Find where the given text appears and provide that cell's center as [X, Y] coordinate. 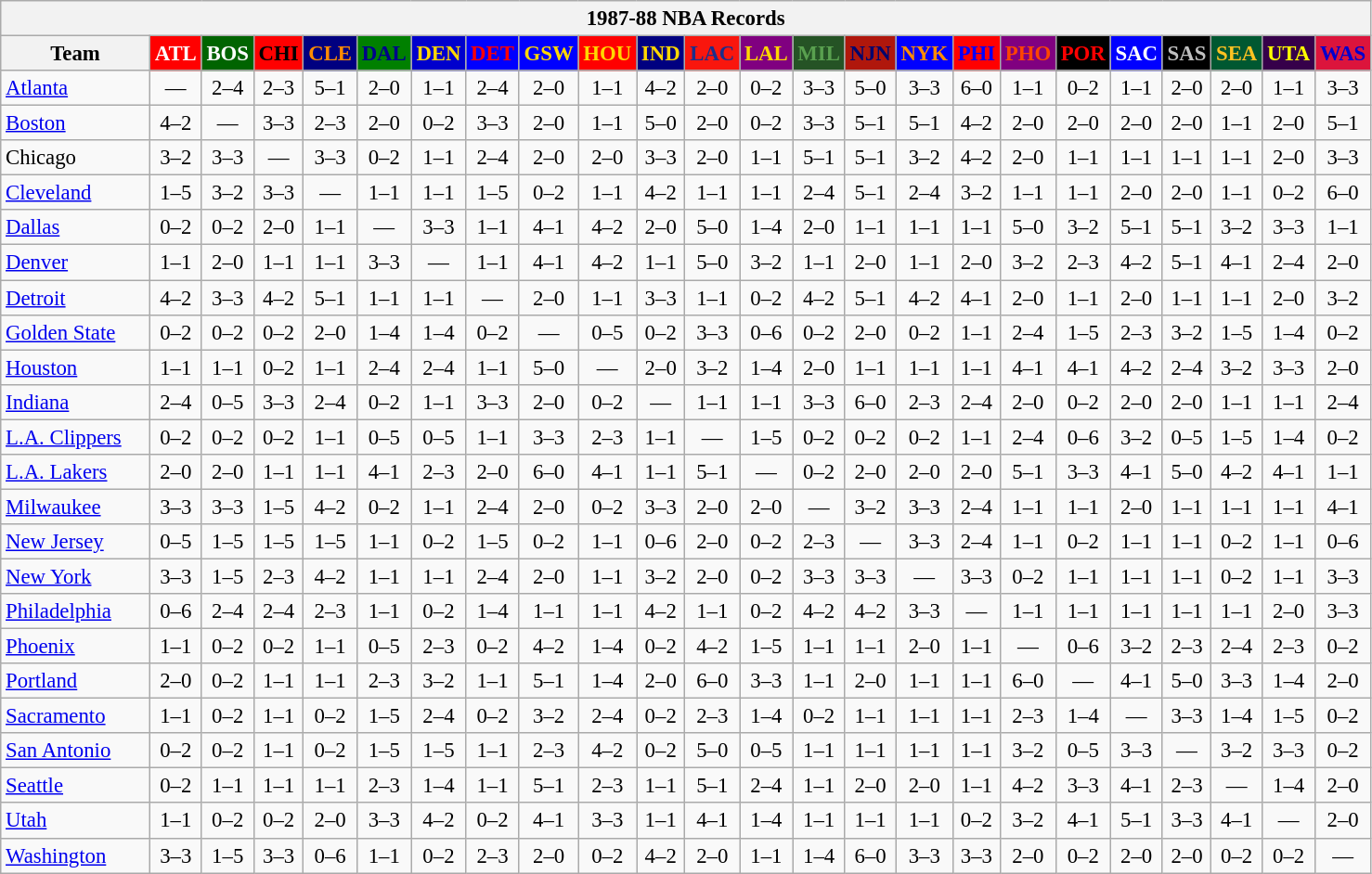
LAL [767, 54]
Utah [76, 821]
Golden State [76, 332]
Cleveland [76, 193]
Team [76, 54]
DEN [438, 54]
Phoenix [76, 647]
NYK [925, 54]
UTA [1288, 54]
NJN [871, 54]
DAL [384, 54]
Washington [76, 855]
New Jersey [76, 542]
BOS [227, 54]
L.A. Clippers [76, 437]
Sacramento [76, 716]
GSW [549, 54]
Milwaukee [76, 507]
San Antonio [76, 751]
LAC [713, 54]
CLE [330, 54]
Philadelphia [76, 611]
New York [76, 576]
DET [492, 54]
L.A. Lakers [76, 472]
Chicago [76, 158]
Houston [76, 367]
PHO [1028, 54]
Portland [76, 681]
Detroit [76, 298]
SAC [1136, 54]
HOU [607, 54]
Boston [76, 123]
SAS [1186, 54]
MIL [819, 54]
POR [1082, 54]
Atlanta [76, 88]
Seattle [76, 786]
Indiana [76, 402]
CHI [278, 54]
WAS [1343, 54]
1987-88 NBA Records [686, 19]
PHI [977, 54]
Dallas [76, 227]
Denver [76, 263]
IND [661, 54]
ATL [175, 54]
SEA [1236, 54]
